Return [X, Y] of the center of cell containing provided text 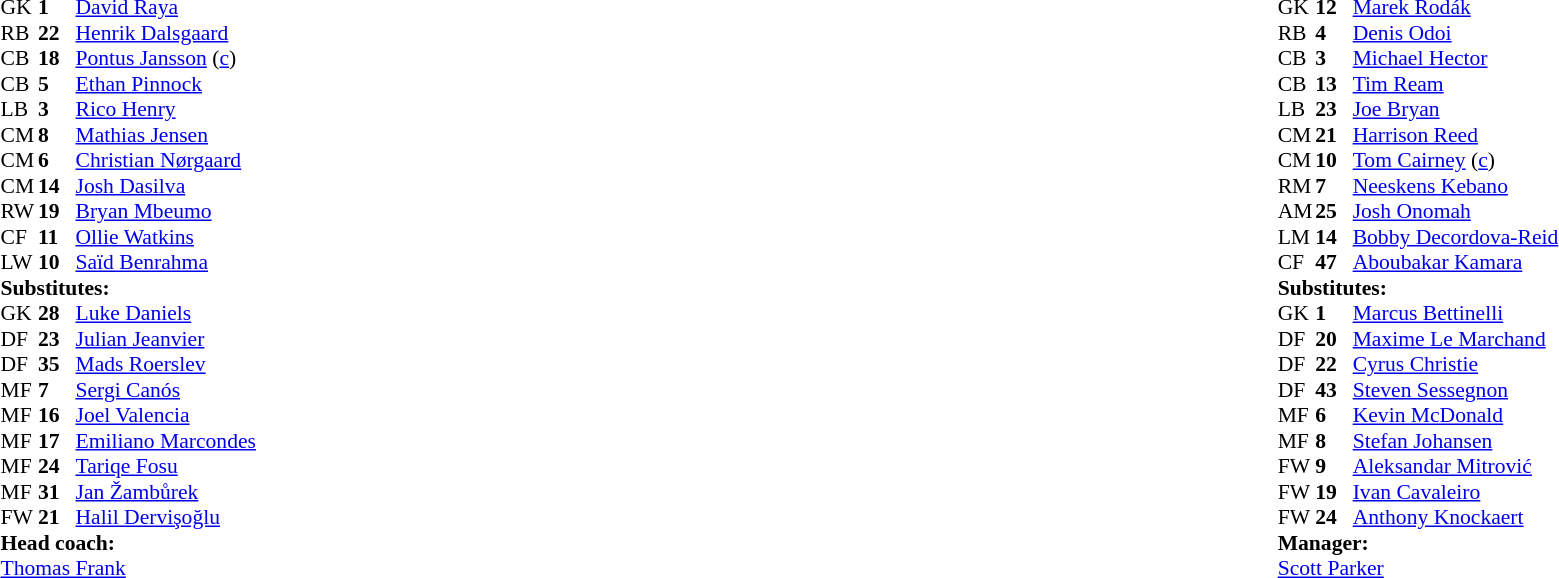
Christian Nørgaard [166, 161]
AM [1297, 211]
Anthony Knockaert [1456, 517]
Cyrus Christie [1456, 365]
Joe Bryan [1456, 109]
28 [57, 313]
Ollie Watkins [166, 237]
47 [1334, 263]
43 [1334, 390]
Josh Onomah [1456, 211]
Neeskens Kebano [1456, 186]
Halil Dervişoğlu [166, 517]
Marcus Bettinelli [1456, 313]
Luke Daniels [166, 313]
LM [1297, 237]
Joel Valencia [166, 415]
20 [1334, 339]
Manager: [1418, 543]
Stefan Johansen [1456, 441]
Bobby Decordova-Reid [1456, 237]
1 [1334, 313]
Bryan Mbeumo [166, 211]
Steven Sessegnon [1456, 390]
Head coach: [128, 543]
Denis Odoi [1456, 33]
13 [1334, 84]
Ivan Cavaleiro [1456, 492]
Michael Hector [1456, 59]
4 [1334, 33]
Aleksandar Mitrović [1456, 467]
RW [19, 211]
16 [57, 415]
Rico Henry [166, 109]
Mathias Jensen [166, 135]
Sergi Canós [166, 390]
9 [1334, 467]
Emiliano Marcondes [166, 441]
35 [57, 365]
Aboubakar Kamara [1456, 263]
Tariqe Fosu [166, 467]
Ethan Pinnock [166, 84]
Pontus Jansson (c) [166, 59]
Kevin McDonald [1456, 415]
5 [57, 84]
18 [57, 59]
Josh Dasilva [166, 186]
25 [1334, 211]
Tim Ream [1456, 84]
RM [1297, 186]
Henrik Dalsgaard [166, 33]
Harrison Reed [1456, 135]
Mads Roerslev [166, 365]
11 [57, 237]
Jan Žambůrek [166, 492]
17 [57, 441]
31 [57, 492]
Tom Cairney (c) [1456, 161]
Julian Jeanvier [166, 339]
Maxime Le Marchand [1456, 339]
LW [19, 263]
Saïd Benrahma [166, 263]
